Extract the (X, Y) coordinate from the center of the cell holding the provided text.  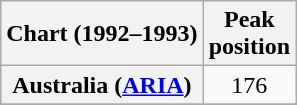
Peakposition (249, 34)
Chart (1992–1993) (102, 34)
Australia (ARIA) (102, 85)
176 (249, 85)
